From the cell containing the given text, extract its center point as (X, Y) coordinate. 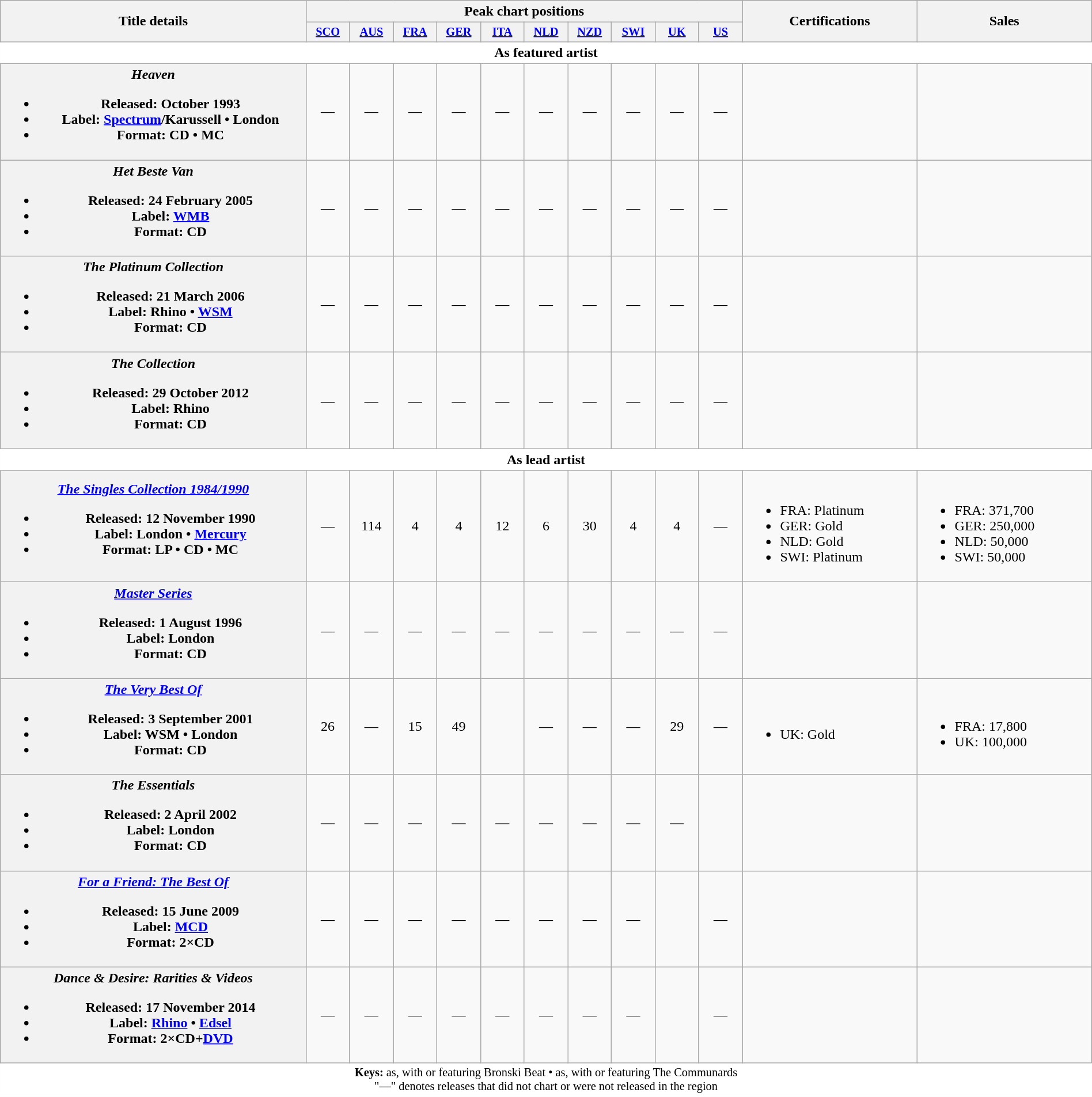
Dance & Desire: Rarities & VideosReleased: 17 November 2014Label: Rhino • EdselFormat: 2×CD+DVD (153, 1015)
The Singles Collection 1984/1990Released: 12 November 1990Label: London • Mercury Format: LP • CD • MC (153, 526)
Certifications (829, 21)
As featured artist (546, 52)
6 (546, 526)
FRA (415, 32)
As lead artist (546, 460)
Title details (153, 21)
49 (459, 727)
For a Friend: The Best OfReleased: 15 June 2009Label: MCDFormat: 2×CD (153, 919)
US (721, 32)
12 (502, 526)
GER (459, 32)
15 (415, 727)
Master SeriesReleased: 1 August 1996Label: LondonFormat: CD (153, 630)
The Very Best OfReleased: 3 September 2001Label: WSM • LondonFormat: CD (153, 727)
114 (371, 526)
NZD (590, 32)
FRA: 371,700GER: 250,000NLD: 50,000SWI: 50,000 (1004, 526)
Peak chart positions (524, 12)
26 (328, 727)
FRA: 17,800UK: 100,000 (1004, 727)
SWI (634, 32)
FRA: PlatinumGER: GoldNLD: GoldSWI: Platinum (829, 526)
AUS (371, 32)
Sales (1004, 21)
HeavenReleased: October 1993Label: Spectrum/Karussell • LondonFormat: CD • MC (153, 112)
Het Beste VanReleased: 24 February 2005Label: WMBFormat: CD (153, 208)
30 (590, 526)
NLD (546, 32)
SCO (328, 32)
The Platinum CollectionReleased: 21 March 2006Label: Rhino • WSM Format: CD (153, 304)
The CollectionReleased: 29 October 2012Label: RhinoFormat: CD (153, 401)
The EssentialsReleased: 2 April 2002Label: LondonFormat: CD (153, 822)
ITA (502, 32)
29 (677, 727)
UK (677, 32)
UK: Gold (829, 727)
